Return (x, y) of the center of cell containing provided text 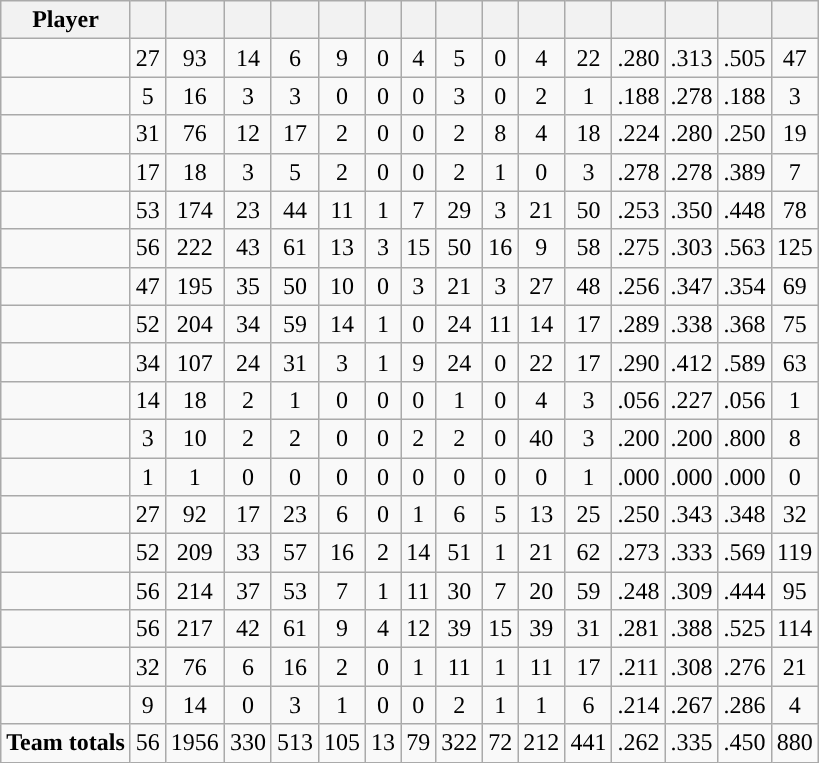
.389 (744, 172)
222 (194, 248)
.275 (638, 248)
.354 (744, 286)
78 (794, 210)
.290 (638, 362)
.347 (692, 286)
.256 (638, 286)
204 (194, 324)
.444 (744, 591)
.224 (638, 134)
57 (294, 553)
.286 (744, 705)
43 (248, 248)
69 (794, 286)
209 (194, 553)
.281 (638, 629)
79 (418, 743)
19 (794, 134)
.262 (638, 743)
.448 (744, 210)
.227 (692, 400)
20 (542, 591)
.267 (692, 705)
40 (542, 438)
1956 (194, 743)
.388 (692, 629)
.348 (744, 515)
.253 (638, 210)
.333 (692, 553)
42 (248, 629)
63 (794, 362)
.303 (692, 248)
.338 (692, 324)
107 (194, 362)
29 (460, 210)
92 (194, 515)
.273 (638, 553)
93 (194, 58)
.368 (744, 324)
114 (794, 629)
.800 (744, 438)
441 (588, 743)
95 (794, 591)
330 (248, 743)
.569 (744, 553)
.308 (692, 667)
880 (794, 743)
.450 (744, 743)
174 (194, 210)
217 (194, 629)
62 (588, 553)
.335 (692, 743)
125 (794, 248)
.505 (744, 58)
.289 (638, 324)
37 (248, 591)
.525 (744, 629)
58 (588, 248)
.309 (692, 591)
.589 (744, 362)
.343 (692, 515)
.276 (744, 667)
.211 (638, 667)
322 (460, 743)
48 (588, 286)
.412 (692, 362)
.313 (692, 58)
75 (794, 324)
35 (248, 286)
212 (542, 743)
25 (588, 515)
513 (294, 743)
.214 (638, 705)
105 (342, 743)
Player (66, 20)
Team totals (66, 743)
119 (794, 553)
214 (194, 591)
.350 (692, 210)
.563 (744, 248)
195 (194, 286)
33 (248, 553)
72 (500, 743)
.248 (638, 591)
44 (294, 210)
51 (460, 553)
30 (460, 591)
